Output the [x, y] coordinate of the center of the cell containing the given text.  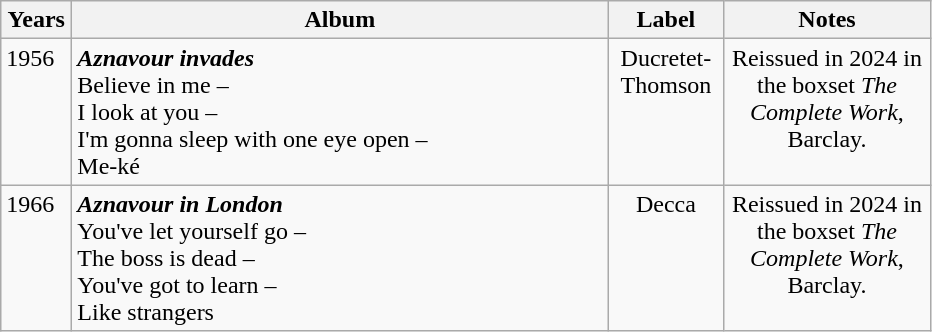
Notes [827, 20]
Decca [666, 258]
Label [666, 20]
Album [340, 20]
Aznavour invadesBelieve in me –I look at you –I'm gonna sleep with one eye open –Me-ké [340, 112]
1966 [36, 258]
Aznavour in LondonYou've let yourself go –The boss is dead –You've got to learn –Like strangers [340, 258]
Years [36, 20]
Ducretet-Thomson [666, 112]
1956 [36, 112]
